Scan for the cell matching the given text and deliver its (x, y) coordinate at center. 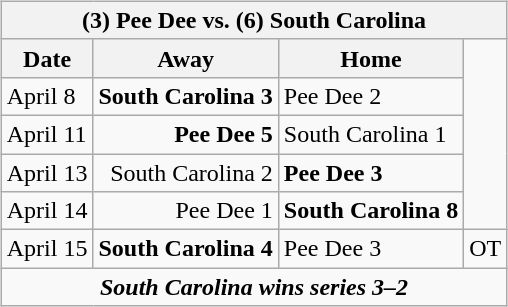
Pee Dee 5 (186, 134)
April 11 (47, 134)
Pee Dee 1 (186, 211)
April 13 (47, 173)
Pee Dee 2 (370, 96)
Date (47, 58)
(3) Pee Dee vs. (6) South Carolina (254, 20)
OT (486, 249)
April 15 (47, 249)
South Carolina 1 (370, 134)
South Carolina 4 (186, 249)
April 8 (47, 96)
South Carolina 3 (186, 96)
South Carolina 2 (186, 173)
Home (370, 58)
April 14 (47, 211)
South Carolina wins series 3–2 (254, 287)
South Carolina 8 (370, 211)
Away (186, 58)
